From the cell containing the given text, extract its center point as (X, Y) coordinate. 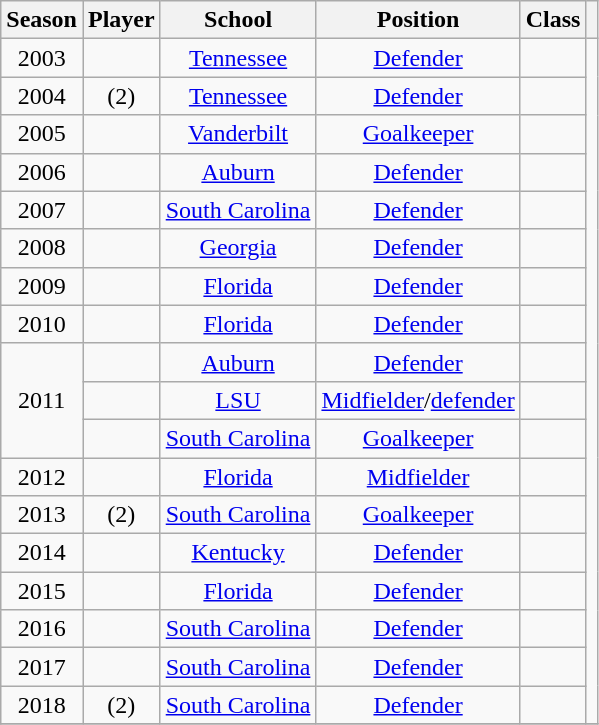
2012 (42, 477)
2018 (42, 705)
Class (553, 20)
2005 (42, 134)
2013 (42, 515)
Georgia (238, 248)
2006 (42, 172)
School (238, 20)
2004 (42, 96)
LSU (238, 400)
2007 (42, 210)
Kentucky (238, 553)
2009 (42, 286)
2014 (42, 553)
Position (418, 20)
Season (42, 20)
Midfielder/defender (418, 400)
2008 (42, 248)
2011 (42, 400)
2003 (42, 58)
Midfielder (418, 477)
2010 (42, 324)
Player (121, 20)
2017 (42, 667)
2016 (42, 629)
Vanderbilt (238, 134)
2015 (42, 591)
